Determine the (X, Y) coordinate at the center of the cell enclosing the given text.  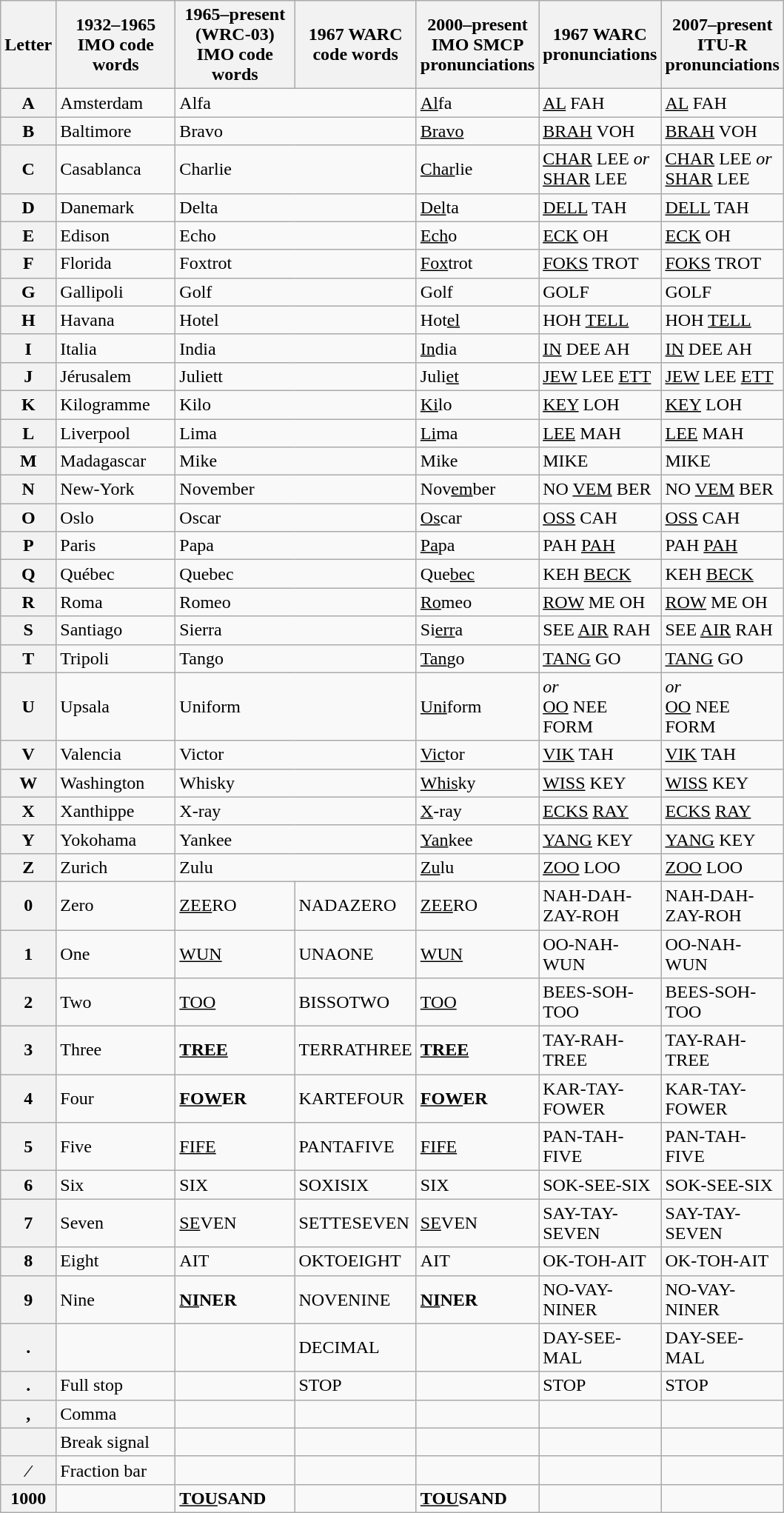
Santiago (115, 630)
F (28, 264)
Z (28, 867)
W (28, 783)
Juliett (296, 376)
6 (28, 1185)
Fraction bar (115, 1470)
Four (115, 1099)
New-York (115, 490)
Havana (115, 320)
TERRATHREE (355, 1050)
Oslo (115, 518)
M (28, 461)
Florida (115, 264)
T (28, 658)
E (28, 236)
U (28, 707)
Xanthippe (115, 811)
NOVENINE (355, 1299)
Upsala (115, 707)
0 (28, 905)
1932–1965 IMO code words (115, 44)
1967 WARC code words (355, 44)
Jérusalem (115, 376)
Zurich (115, 867)
Comma (115, 1414)
S (28, 630)
2000–present IMO SMCP pronunciations (477, 44)
G (28, 292)
N (28, 490)
SETTESEVEN (355, 1223)
, (28, 1414)
Break signal (115, 1442)
I (28, 348)
V (28, 755)
C (28, 169)
Kilogramme (115, 404)
2 (28, 1003)
L (28, 433)
Tripoli (115, 658)
Six (115, 1185)
P (28, 546)
Y (28, 839)
5 (28, 1146)
Zero (115, 905)
Danemark (115, 207)
Roma (115, 602)
Seven (115, 1223)
A (28, 103)
Québec (115, 574)
9 (28, 1299)
Amsterdam (115, 103)
Juliet (477, 376)
R (28, 602)
Eight (115, 1261)
D (28, 207)
J (28, 376)
Letter (28, 44)
Paris (115, 546)
OKTOEIGHT (355, 1261)
4 (28, 1099)
Valencia (115, 755)
1967 WARC pronunciations (600, 44)
Yokohama (115, 839)
Five (115, 1146)
Madagascar (115, 461)
H (28, 320)
3 (28, 1050)
7 (28, 1223)
One (115, 954)
Washington (115, 783)
Liverpool (115, 433)
SOXISIX (355, 1185)
DECIMAL (355, 1348)
UNAONE (355, 954)
Edison (115, 236)
Full stop (115, 1386)
⁄ (28, 1470)
Two (115, 1003)
1000 (28, 1498)
B (28, 131)
O (28, 518)
Nine (115, 1299)
Italia (115, 348)
Baltimore (115, 131)
BISSOTWO (355, 1003)
X (28, 811)
Gallipoli (115, 292)
KARTEFOUR (355, 1099)
PANTAFIVE (355, 1146)
2007–present ITU-R pronunciations (723, 44)
1965–present (WRC-03) IMO code words (235, 44)
1 (28, 954)
Q (28, 574)
Three (115, 1050)
NADAZERO (355, 905)
8 (28, 1261)
Casablanca (115, 169)
K (28, 404)
